Extract the (X, Y) coordinate from the center of the cell holding the provided text.  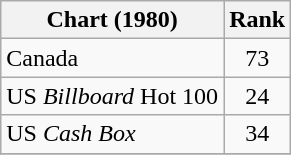
Rank (258, 20)
34 (258, 134)
Canada (112, 58)
US Cash Box (112, 134)
24 (258, 96)
73 (258, 58)
US Billboard Hot 100 (112, 96)
Chart (1980) (112, 20)
